Return [X, Y] of the center of cell containing provided text 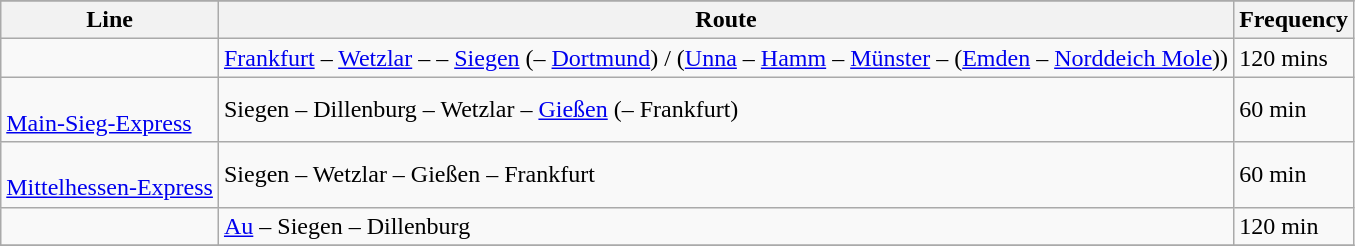
Au – Siegen – Dillenburg [726, 226]
Main-Sieg-Express [110, 110]
Siegen – Wetzlar – Gießen – Frankfurt [726, 174]
Route [726, 20]
120 min [1294, 226]
Frankfurt – Wetzlar – – Siegen (– Dortmund) / (Unna – Hamm – Münster – (Emden – Norddeich Mole)) [726, 58]
Mittelhessen-Express [110, 174]
Frequency [1294, 20]
120 mins [1294, 58]
Line [110, 20]
Siegen – Dillenburg – Wetzlar – Gießen (– Frankfurt) [726, 110]
